Scan for the cell matching the given text and deliver its [X, Y] coordinate at center. 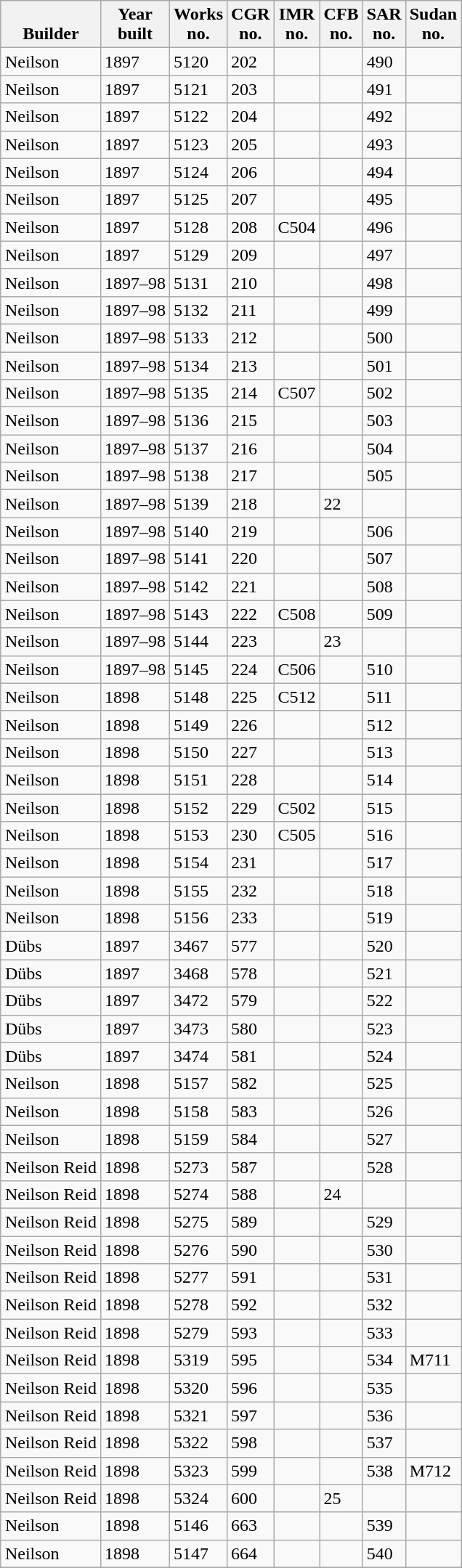
496 [384, 227]
227 [251, 752]
531 [384, 1278]
5273 [198, 1167]
5145 [198, 669]
499 [384, 310]
524 [384, 1056]
587 [251, 1167]
5135 [198, 393]
219 [251, 531]
584 [251, 1139]
579 [251, 1001]
221 [251, 587]
503 [384, 421]
223 [251, 642]
540 [384, 1553]
490 [384, 62]
597 [251, 1416]
504 [384, 449]
532 [384, 1305]
497 [384, 255]
5277 [198, 1278]
C502 [296, 808]
C506 [296, 669]
205 [251, 144]
599 [251, 1471]
22 [341, 504]
204 [251, 117]
5121 [198, 89]
5142 [198, 587]
5322 [198, 1443]
229 [251, 808]
5129 [198, 255]
C505 [296, 836]
538 [384, 1471]
578 [251, 973]
5123 [198, 144]
507 [384, 559]
M711 [433, 1360]
209 [251, 255]
525 [384, 1084]
516 [384, 836]
528 [384, 1167]
C507 [296, 393]
M712 [433, 1471]
3467 [198, 946]
211 [251, 310]
216 [251, 449]
5137 [198, 449]
517 [384, 863]
5131 [198, 282]
511 [384, 697]
534 [384, 1360]
5157 [198, 1084]
215 [251, 421]
5133 [198, 338]
5132 [198, 310]
5120 [198, 62]
539 [384, 1526]
5276 [198, 1249]
5275 [198, 1222]
3473 [198, 1029]
5158 [198, 1111]
495 [384, 200]
5320 [198, 1388]
226 [251, 724]
207 [251, 200]
494 [384, 172]
IMRno. [296, 25]
5274 [198, 1194]
505 [384, 476]
5125 [198, 200]
5140 [198, 531]
582 [251, 1084]
C504 [296, 227]
222 [251, 614]
5152 [198, 808]
598 [251, 1443]
5321 [198, 1416]
514 [384, 780]
5279 [198, 1333]
577 [251, 946]
24 [341, 1194]
521 [384, 973]
217 [251, 476]
3468 [198, 973]
537 [384, 1443]
5143 [198, 614]
5146 [198, 1526]
581 [251, 1056]
501 [384, 365]
595 [251, 1360]
5278 [198, 1305]
25 [341, 1498]
5147 [198, 1553]
5148 [198, 697]
5154 [198, 863]
210 [251, 282]
218 [251, 504]
5319 [198, 1360]
519 [384, 918]
510 [384, 669]
536 [384, 1416]
589 [251, 1222]
5149 [198, 724]
208 [251, 227]
CFBno. [341, 25]
3474 [198, 1056]
212 [251, 338]
530 [384, 1249]
515 [384, 808]
526 [384, 1111]
502 [384, 393]
C512 [296, 697]
5323 [198, 1471]
5156 [198, 918]
CGRno. [251, 25]
5124 [198, 172]
580 [251, 1029]
491 [384, 89]
5134 [198, 365]
506 [384, 531]
5151 [198, 780]
SARno. [384, 25]
225 [251, 697]
500 [384, 338]
203 [251, 89]
206 [251, 172]
202 [251, 62]
5139 [198, 504]
664 [251, 1553]
Worksno. [198, 25]
663 [251, 1526]
5144 [198, 642]
523 [384, 1029]
Builder [51, 25]
529 [384, 1222]
512 [384, 724]
231 [251, 863]
509 [384, 614]
593 [251, 1333]
5141 [198, 559]
220 [251, 559]
232 [251, 891]
493 [384, 144]
3472 [198, 1001]
5159 [198, 1139]
C508 [296, 614]
5324 [198, 1498]
590 [251, 1249]
522 [384, 1001]
Sudanno. [433, 25]
596 [251, 1388]
600 [251, 1498]
592 [251, 1305]
Yearbuilt [135, 25]
527 [384, 1139]
5138 [198, 476]
214 [251, 393]
518 [384, 891]
5150 [198, 752]
23 [341, 642]
591 [251, 1278]
213 [251, 365]
513 [384, 752]
492 [384, 117]
224 [251, 669]
233 [251, 918]
5153 [198, 836]
5155 [198, 891]
498 [384, 282]
583 [251, 1111]
520 [384, 946]
5122 [198, 117]
535 [384, 1388]
533 [384, 1333]
5136 [198, 421]
588 [251, 1194]
508 [384, 587]
228 [251, 780]
5128 [198, 227]
230 [251, 836]
